Detect which cell encompasses the target text, then output its [X, Y] center coordinate. 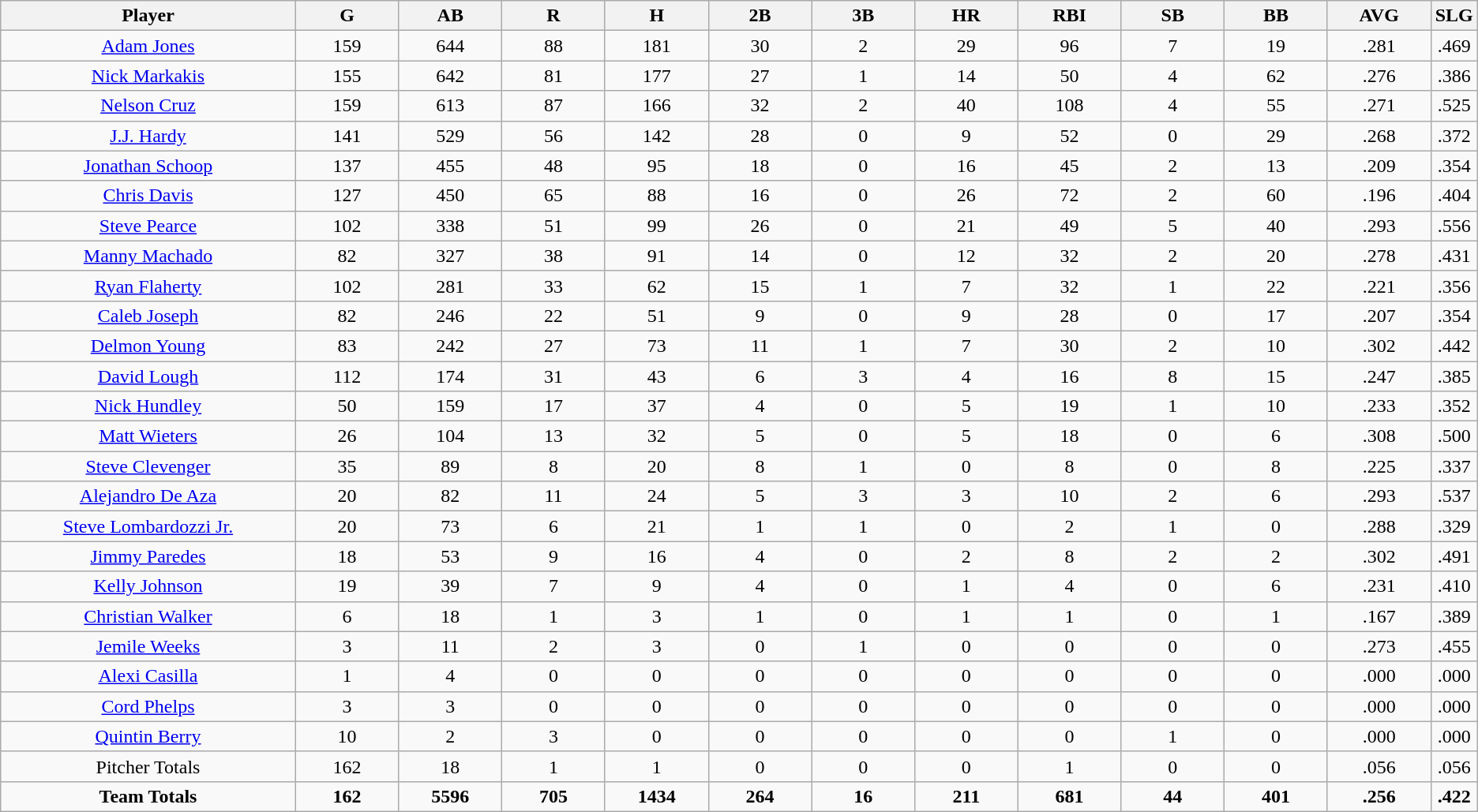
613 [450, 106]
.431 [1454, 256]
.256 [1379, 796]
.225 [1379, 466]
37 [657, 406]
.281 [1379, 46]
Jemile Weeks [148, 646]
RBI [1069, 16]
644 [450, 46]
.410 [1454, 586]
99 [657, 226]
Alexi Casilla [148, 676]
.288 [1379, 526]
.268 [1379, 136]
G [347, 16]
104 [450, 436]
Team Totals [148, 796]
Chris Davis [148, 196]
48 [554, 166]
91 [657, 256]
Pitcher Totals [148, 766]
.372 [1454, 136]
.231 [1379, 586]
Steve Lombardozzi Jr. [148, 526]
.356 [1454, 286]
127 [347, 196]
.422 [1454, 796]
.207 [1379, 316]
Ryan Flaherty [148, 286]
642 [450, 76]
J.J. Hardy [148, 136]
SLG [1454, 16]
Quintin Berry [148, 736]
H [657, 16]
55 [1276, 106]
60 [1276, 196]
.329 [1454, 526]
BB [1276, 16]
.469 [1454, 46]
Cord Phelps [148, 706]
Player [148, 16]
401 [1276, 796]
David Lough [148, 376]
Manny Machado [148, 256]
141 [347, 136]
AVG [1379, 16]
12 [966, 256]
.209 [1379, 166]
SB [1173, 16]
681 [1069, 796]
137 [347, 166]
Matt Wieters [148, 436]
.556 [1454, 226]
72 [1069, 196]
3B [864, 16]
Nelson Cruz [148, 106]
.167 [1379, 616]
166 [657, 106]
2B [760, 16]
450 [450, 196]
.500 [1454, 436]
Caleb Joseph [148, 316]
5596 [450, 796]
.337 [1454, 466]
338 [450, 226]
.385 [1454, 376]
43 [657, 376]
.278 [1379, 256]
181 [657, 46]
44 [1173, 796]
455 [450, 166]
87 [554, 106]
Adam Jones [148, 46]
.276 [1379, 76]
.386 [1454, 76]
31 [554, 376]
529 [450, 136]
246 [450, 316]
HR [966, 16]
.525 [1454, 106]
211 [966, 796]
52 [1069, 136]
Kelly Johnson [148, 586]
65 [554, 196]
Steve Clevenger [148, 466]
.491 [1454, 556]
.247 [1379, 376]
281 [450, 286]
Steve Pearce [148, 226]
45 [1069, 166]
Jonathan Schoop [148, 166]
R [554, 16]
.271 [1379, 106]
174 [450, 376]
Nick Hundley [148, 406]
705 [554, 796]
Nick Markakis [148, 76]
53 [450, 556]
.537 [1454, 496]
242 [450, 346]
264 [760, 796]
35 [347, 466]
177 [657, 76]
96 [1069, 46]
Alejandro De Aza [148, 496]
108 [1069, 106]
Christian Walker [148, 616]
.455 [1454, 646]
39 [450, 586]
112 [347, 376]
142 [657, 136]
.233 [1379, 406]
83 [347, 346]
95 [657, 166]
.442 [1454, 346]
49 [1069, 226]
56 [554, 136]
.221 [1379, 286]
.389 [1454, 616]
24 [657, 496]
.352 [1454, 406]
33 [554, 286]
.273 [1379, 646]
327 [450, 256]
.308 [1379, 436]
89 [450, 466]
81 [554, 76]
38 [554, 256]
1434 [657, 796]
155 [347, 76]
AB [450, 16]
Delmon Young [148, 346]
.404 [1454, 196]
Jimmy Paredes [148, 556]
.196 [1379, 196]
